Locate the cell with the specified text and output its (x, y) center coordinate. 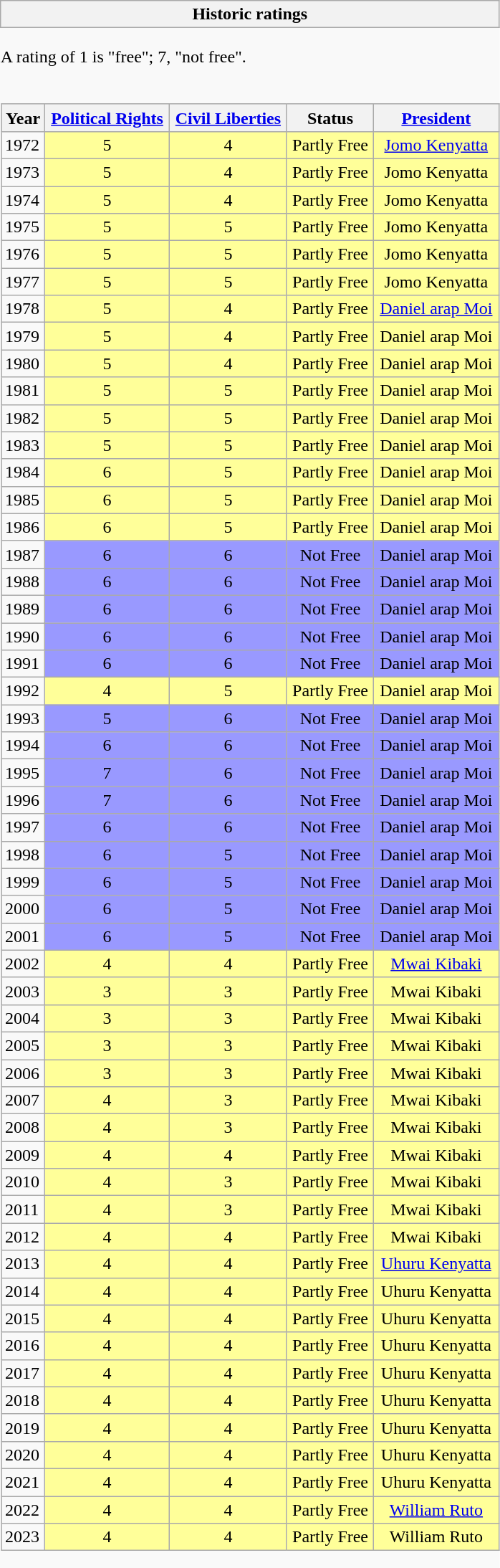
Historic ratings (250, 14)
2009 (23, 1155)
2002 (23, 964)
2023 (23, 1537)
1992 (23, 691)
1991 (23, 664)
1990 (23, 636)
President (436, 118)
1974 (23, 200)
2014 (23, 1291)
1973 (23, 172)
1979 (23, 336)
1983 (23, 445)
2012 (23, 1237)
2010 (23, 1182)
1997 (23, 827)
1982 (23, 418)
1985 (23, 500)
1988 (23, 581)
2021 (23, 1482)
1987 (23, 554)
2022 (23, 1509)
A rating of 1 is "free"; 7, "not free". (250, 47)
1978 (23, 309)
1996 (23, 800)
1989 (23, 609)
Status (330, 118)
2008 (23, 1128)
1998 (23, 855)
1995 (23, 773)
2007 (23, 1101)
Year (23, 118)
1980 (23, 364)
2020 (23, 1455)
1994 (23, 746)
2001 (23, 936)
2003 (23, 991)
2016 (23, 1346)
2004 (23, 1018)
2011 (23, 1210)
2000 (23, 909)
Civil Liberties (228, 118)
1999 (23, 882)
1976 (23, 255)
2019 (23, 1427)
1986 (23, 527)
1972 (23, 145)
1981 (23, 391)
1984 (23, 472)
2005 (23, 1045)
2013 (23, 1264)
1993 (23, 718)
2006 (23, 1073)
1975 (23, 227)
1977 (23, 282)
2015 (23, 1318)
2018 (23, 1400)
2017 (23, 1373)
Political Rights (107, 118)
